Locate the cell with the specified text and output its [X, Y] center coordinate. 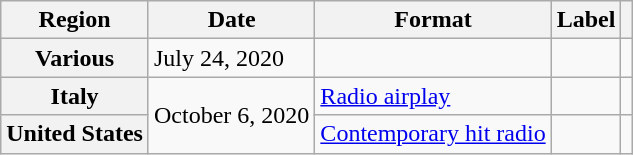
Format [433, 20]
Radio airplay [433, 96]
July 24, 2020 [231, 58]
Region [75, 20]
United States [75, 134]
Various [75, 58]
Italy [75, 96]
Contemporary hit radio [433, 134]
Label [586, 20]
Date [231, 20]
October 6, 2020 [231, 115]
